Locate the cell with the specified text and output its [X, Y] center coordinate. 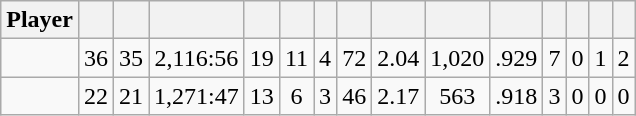
1,271:47 [197, 96]
11 [296, 58]
2.17 [398, 96]
1 [600, 58]
13 [262, 96]
21 [132, 96]
Player [40, 20]
35 [132, 58]
36 [96, 58]
2 [624, 58]
46 [354, 96]
2.04 [398, 58]
.929 [516, 58]
19 [262, 58]
72 [354, 58]
6 [296, 96]
22 [96, 96]
2,116:56 [197, 58]
4 [326, 58]
7 [554, 58]
1,020 [458, 58]
.918 [516, 96]
563 [458, 96]
